Output the (x, y) coordinate of the center of the cell containing the given text.  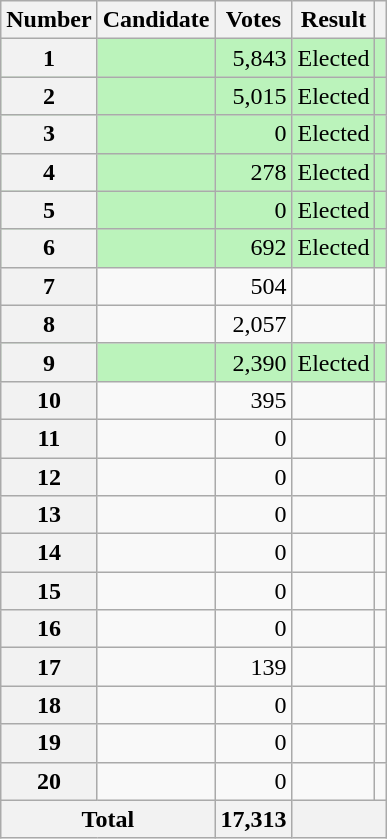
20 (49, 781)
16 (49, 629)
2 (49, 96)
3 (49, 134)
Votes (254, 20)
1 (49, 58)
5,015 (254, 96)
19 (49, 743)
18 (49, 705)
Result (334, 20)
12 (49, 477)
7 (49, 286)
4 (49, 172)
Number (49, 20)
17,313 (254, 819)
10 (49, 400)
692 (254, 248)
14 (49, 553)
278 (254, 172)
11 (49, 438)
15 (49, 591)
9 (49, 362)
139 (254, 667)
Candidate (156, 20)
17 (49, 667)
5,843 (254, 58)
13 (49, 515)
504 (254, 286)
395 (254, 400)
8 (49, 324)
2,057 (254, 324)
5 (49, 210)
2,390 (254, 362)
6 (49, 248)
Total (108, 819)
